Return (X, Y) of the center of cell containing provided text 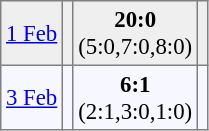
6:1(2:1,3:0,1:0) (135, 97)
1 Feb (32, 33)
3 Feb (32, 97)
20:0(5:0,7:0,8:0) (135, 33)
